Identify which cell holds the provided text, then report its [x, y] central coordinate. 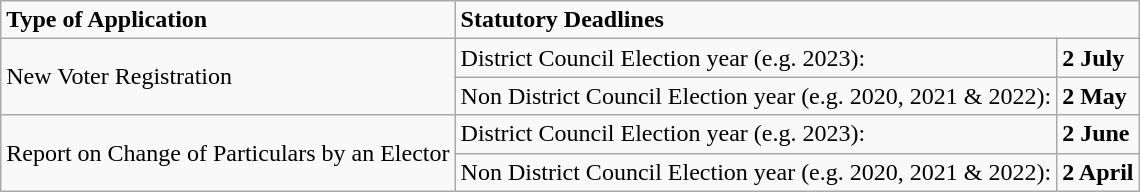
Type of Application [228, 20]
2 June [1098, 134]
2 July [1098, 58]
2 April [1098, 172]
New Voter Registration [228, 77]
Report on Change of Particulars by an Elector [228, 153]
2 May [1098, 96]
Statutory Deadlines [797, 20]
